Find where the given text appears and provide that cell's center as [x, y] coordinate. 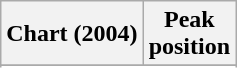
Chart (2004) [72, 34]
Peakposition [189, 34]
